For the text-containing cell, return its midpoint in (x, y) coordinate format. 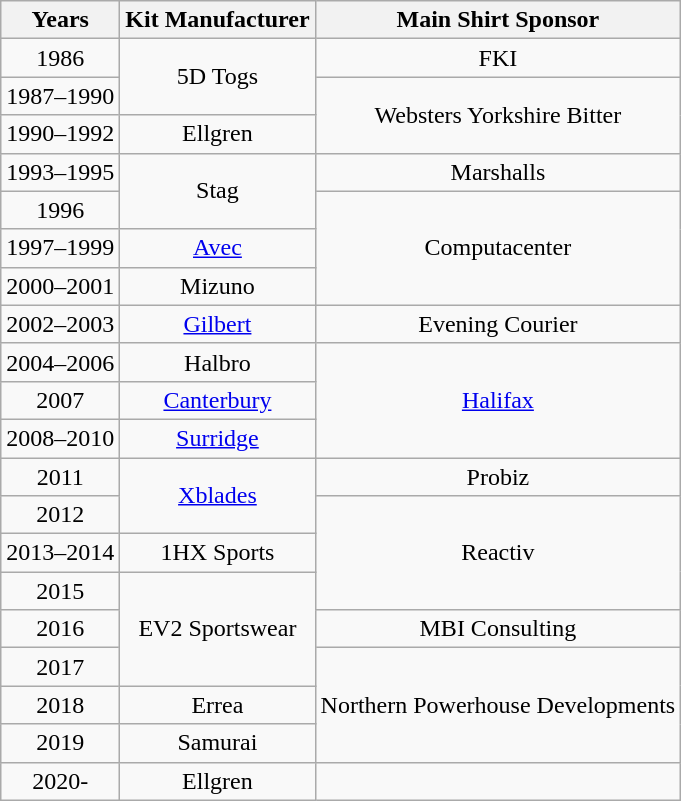
Mizuno (218, 286)
2000–2001 (60, 286)
Websters Yorkshire Bitter (498, 115)
2016 (60, 629)
Xblades (218, 496)
2002–2003 (60, 324)
Samurai (218, 743)
Reactiv (498, 553)
2013–2014 (60, 553)
1996 (60, 210)
Stag (218, 191)
Errea (218, 705)
5D Togs (218, 77)
Halifax (498, 400)
Kit Manufacturer (218, 20)
2004–2006 (60, 362)
Evening Courier (498, 324)
Gilbert (218, 324)
Years (60, 20)
Canterbury (218, 400)
2020- (60, 781)
2011 (60, 477)
MBI Consulting (498, 629)
1997–1999 (60, 248)
Probiz (498, 477)
Northern Powerhouse Developments (498, 705)
FKI (498, 58)
1987–1990 (60, 96)
1HX Sports (218, 553)
2007 (60, 400)
Main Shirt Sponsor (498, 20)
Computacenter (498, 248)
2018 (60, 705)
Marshalls (498, 172)
2019 (60, 743)
2008–2010 (60, 438)
2012 (60, 515)
2017 (60, 667)
1993–1995 (60, 172)
1986 (60, 58)
Surridge (218, 438)
Avec (218, 248)
1990–1992 (60, 134)
EV2 Sportswear (218, 629)
Halbro (218, 362)
2015 (60, 591)
